Pinpoint the cell where the given text exists, returning its [x, y] midpoint coordinate. 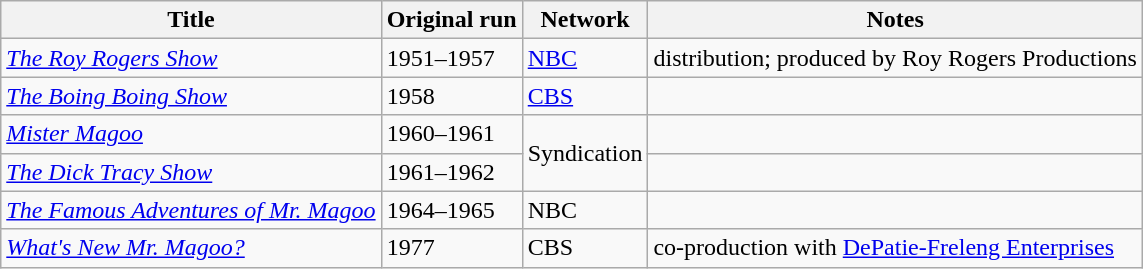
1964–1965 [452, 210]
1961–1962 [452, 172]
1977 [452, 248]
Title [191, 20]
co-production with DePatie-Freleng Enterprises [895, 248]
What's New Mr. Magoo? [191, 248]
Network [585, 20]
Notes [895, 20]
The Roy Rogers Show [191, 58]
The Dick Tracy Show [191, 172]
Syndication [585, 153]
The Boing Boing Show [191, 96]
Mister Magoo [191, 134]
distribution; produced by Roy Rogers Productions [895, 58]
1951–1957 [452, 58]
Original run [452, 20]
The Famous Adventures of Mr. Magoo [191, 210]
1960–1961 [452, 134]
1958 [452, 96]
